Detect which cell encompasses the target text, then output its (x, y) center coordinate. 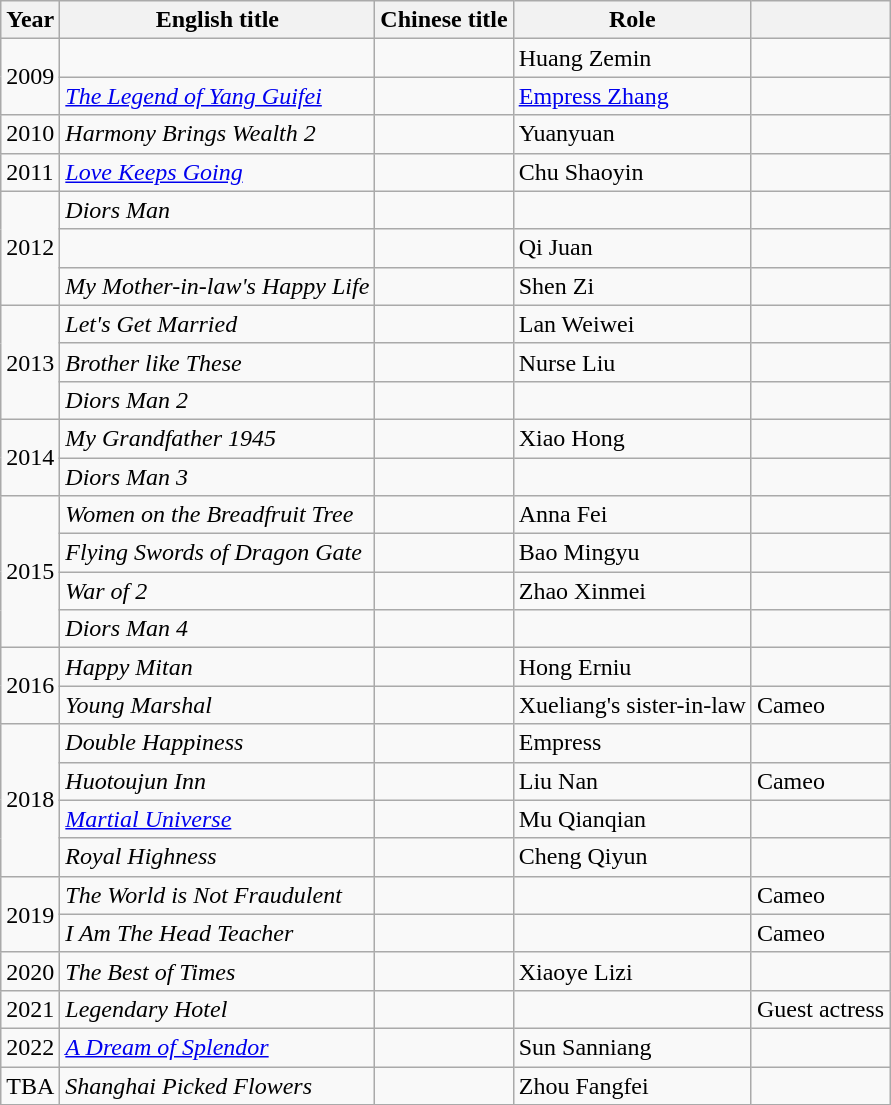
2020 (30, 971)
My Mother-in-law's Happy Life (218, 286)
Anna Fei (632, 515)
2012 (30, 248)
Shanghai Picked Flowers (218, 1085)
Xueliang's sister-in-law (632, 705)
2014 (30, 457)
Chu Shaoyin (632, 172)
Happy Mitan (218, 667)
Chinese title (444, 20)
Zhao Xinmei (632, 591)
Guest actress (820, 1009)
Hong Erniu (632, 667)
Double Happiness (218, 743)
2018 (30, 800)
2010 (30, 134)
Martial Universe (218, 819)
Diors Man (218, 210)
Xiao Hong (632, 438)
Bao Mingyu (632, 553)
2013 (30, 362)
2009 (30, 77)
Diors Man 2 (218, 400)
2016 (30, 686)
Year (30, 20)
TBA (30, 1085)
Women on the Breadfruit Tree (218, 515)
Flying Swords of Dragon Gate (218, 553)
Harmony Brings Wealth 2 (218, 134)
Lan Weiwei (632, 324)
2015 (30, 572)
Nurse Liu (632, 362)
2019 (30, 914)
My Grandfather 1945 (218, 438)
Liu Nan (632, 781)
English title (218, 20)
The Best of Times (218, 971)
Role (632, 20)
Royal Highness (218, 857)
A Dream of Splendor (218, 1047)
War of 2 (218, 591)
Cheng Qiyun (632, 857)
2022 (30, 1047)
2011 (30, 172)
Young Marshal (218, 705)
Xiaoye Lizi (632, 971)
Empress Zhang (632, 96)
Mu Qianqian (632, 819)
Diors Man 4 (218, 629)
The World is Not Fraudulent (218, 895)
Huang Zemin (632, 58)
The Legend of Yang Guifei (218, 96)
Legendary Hotel (218, 1009)
Zhou Fangfei (632, 1085)
Huotoujun Inn (218, 781)
Diors Man 3 (218, 477)
Let's Get Married (218, 324)
Sun Sanniang (632, 1047)
I Am The Head Teacher (218, 933)
Brother like These (218, 362)
Qi Juan (632, 248)
Shen Zi (632, 286)
Empress (632, 743)
Love Keeps Going (218, 172)
Yuanyuan (632, 134)
2021 (30, 1009)
